Extract the (X, Y) coordinate from the center of the cell holding the provided text.  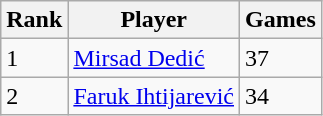
Rank (34, 20)
1 (34, 58)
Mirsad Dedić (154, 58)
37 (281, 58)
Games (281, 20)
Faruk Ihtijarević (154, 96)
34 (281, 96)
2 (34, 96)
Player (154, 20)
